Scan for the cell matching the given text and deliver its [X, Y] coordinate at center. 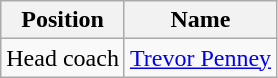
Position [63, 20]
Name [200, 20]
Trevor Penney [200, 58]
Head coach [63, 58]
